Find where the given text appears and provide that cell's center as (X, Y) coordinate. 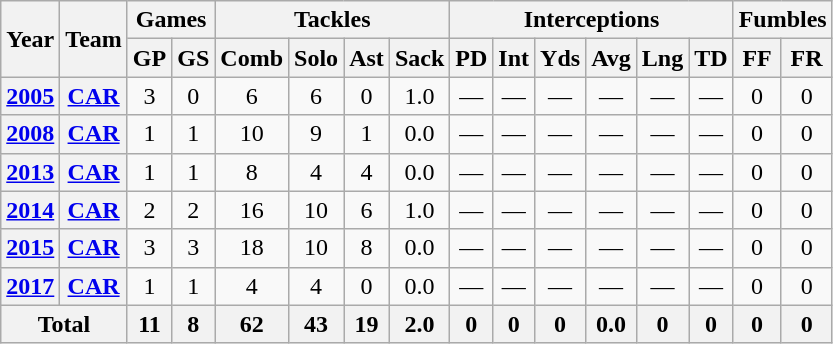
Games (170, 20)
Tackles (332, 20)
2013 (30, 172)
43 (316, 324)
PD (472, 58)
Team (94, 39)
2014 (30, 210)
2017 (30, 286)
GS (194, 58)
Int (514, 58)
18 (252, 248)
16 (252, 210)
2005 (30, 96)
FF (757, 58)
Comb (252, 58)
Sack (419, 58)
2.0 (419, 324)
Avg (612, 58)
Solo (316, 58)
62 (252, 324)
Interceptions (592, 20)
GP (149, 58)
2008 (30, 134)
FR (806, 58)
Lng (662, 58)
Total (64, 324)
Ast (367, 58)
9 (316, 134)
TD (711, 58)
19 (367, 324)
Year (30, 39)
Fumbles (782, 20)
11 (149, 324)
2015 (30, 248)
Yds (560, 58)
